Detect which cell encompasses the target text, then output its [X, Y] center coordinate. 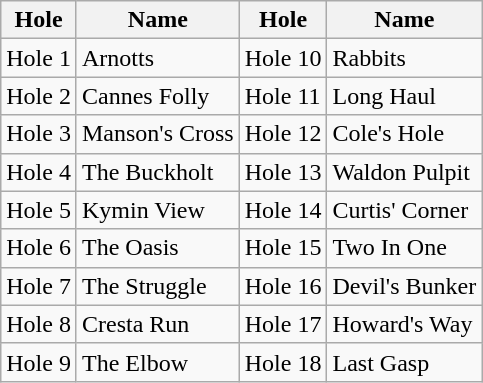
Howard's Way [404, 324]
Hole 14 [283, 210]
Arnotts [158, 58]
Hole 16 [283, 286]
Hole 12 [283, 134]
Two In One [404, 248]
Cannes Folly [158, 96]
Manson's Cross [158, 134]
Rabbits [404, 58]
Cole's Hole [404, 134]
Hole 18 [283, 362]
The Struggle [158, 286]
Curtis' Corner [404, 210]
Kymin View [158, 210]
Hole 6 [39, 248]
The Elbow [158, 362]
Hole 4 [39, 172]
Hole 10 [283, 58]
Hole 2 [39, 96]
Hole 7 [39, 286]
Last Gasp [404, 362]
Waldon Pulpit [404, 172]
Devil's Bunker [404, 286]
Hole 17 [283, 324]
Hole 1 [39, 58]
Hole 13 [283, 172]
Long Haul [404, 96]
The Buckholt [158, 172]
Cresta Run [158, 324]
Hole 3 [39, 134]
Hole 11 [283, 96]
Hole 8 [39, 324]
The Oasis [158, 248]
Hole 9 [39, 362]
Hole 5 [39, 210]
Hole 15 [283, 248]
